Detect which cell encompasses the target text, then output its (x, y) center coordinate. 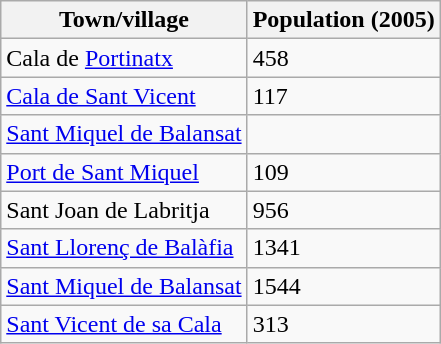
109 (344, 172)
Cala de Portinatx (124, 58)
1341 (344, 248)
Sant Vicent de sa Cala (124, 324)
458 (344, 58)
Cala de Sant Vicent (124, 96)
Town/village (124, 20)
313 (344, 324)
Population (2005) (344, 20)
956 (344, 210)
Port de Sant Miquel (124, 172)
117 (344, 96)
1544 (344, 286)
Sant Joan de Labritja (124, 210)
Sant Llorenç de Balàfia (124, 248)
